Provide the [x, y] coordinate of the cell's center where the given text is located.  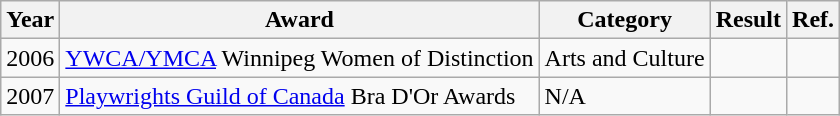
Playwrights Guild of Canada Bra D'Or Awards [300, 96]
2007 [30, 96]
Arts and Culture [624, 58]
Year [30, 20]
Ref. [814, 20]
N/A [624, 96]
Category [624, 20]
Result [748, 20]
Award [300, 20]
YWCA/YMCA Winnipeg Women of Distinction [300, 58]
2006 [30, 58]
